Pinpoint the cell where the given text exists, returning its (x, y) midpoint coordinate. 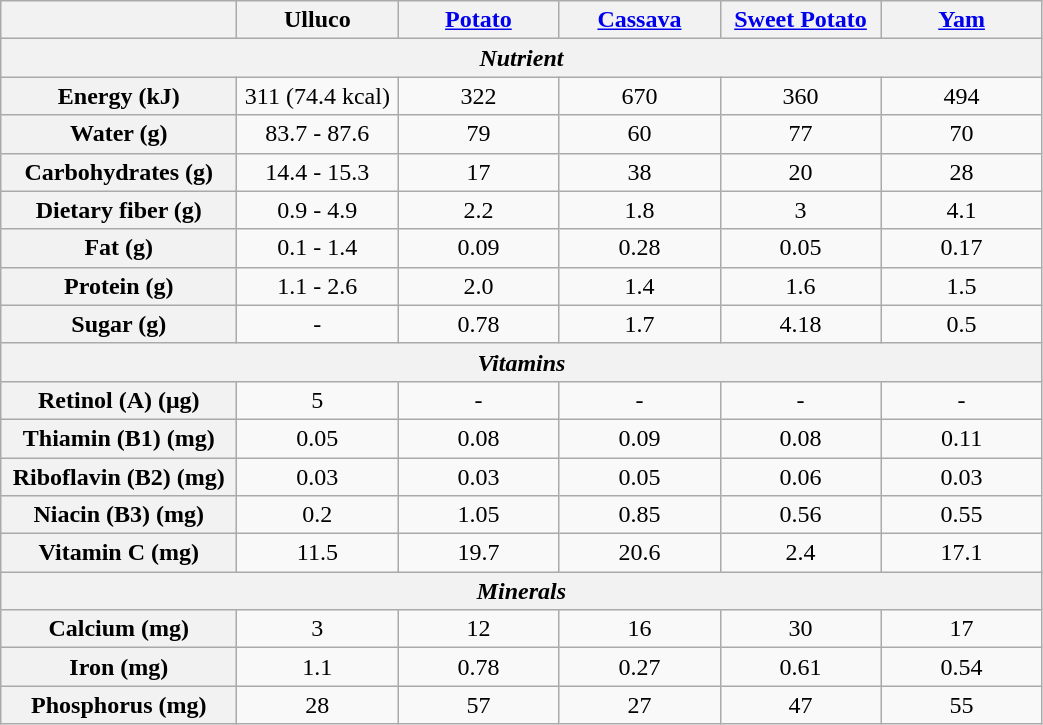
1.1 - 2.6 (318, 286)
Riboflavin (B2) (mg) (119, 477)
0.9 - 4.9 (318, 210)
38 (640, 172)
79 (478, 134)
5 (318, 400)
30 (800, 629)
Thiamin (B1) (mg) (119, 438)
311 (74.4 kcal) (318, 96)
Nutrient (522, 58)
0.54 (962, 667)
Retinol (A) (μg) (119, 400)
47 (800, 705)
0.56 (800, 515)
Ulluco (318, 20)
Cassava (640, 20)
Energy (kJ) (119, 96)
Minerals (522, 591)
1.7 (640, 324)
670 (640, 96)
360 (800, 96)
20.6 (640, 553)
27 (640, 705)
Sweet Potato (800, 20)
12 (478, 629)
1.4 (640, 286)
Water (g) (119, 134)
1.6 (800, 286)
0.06 (800, 477)
70 (962, 134)
16 (640, 629)
57 (478, 705)
0.27 (640, 667)
0.17 (962, 248)
1.5 (962, 286)
494 (962, 96)
Iron (mg) (119, 667)
55 (962, 705)
1.8 (640, 210)
1.1 (318, 667)
Protein (g) (119, 286)
77 (800, 134)
0.55 (962, 515)
2.2 (478, 210)
Dietary fiber (g) (119, 210)
0.28 (640, 248)
Niacin (B3) (mg) (119, 515)
Fat (g) (119, 248)
Phosphorus (mg) (119, 705)
20 (800, 172)
0.2 (318, 515)
Calcium (mg) (119, 629)
4.1 (962, 210)
322 (478, 96)
4.18 (800, 324)
19.7 (478, 553)
Vitamins (522, 362)
17.1 (962, 553)
Carbohydrates (g) (119, 172)
0.85 (640, 515)
0.5 (962, 324)
60 (640, 134)
1.05 (478, 515)
Potato (478, 20)
Vitamin C (mg) (119, 553)
Sugar (g) (119, 324)
Yam (962, 20)
11.5 (318, 553)
2.0 (478, 286)
14.4 - 15.3 (318, 172)
83.7 - 87.6 (318, 134)
0.1 - 1.4 (318, 248)
0.61 (800, 667)
2.4 (800, 553)
0.11 (962, 438)
